Detect which cell encompasses the target text, then output its [X, Y] center coordinate. 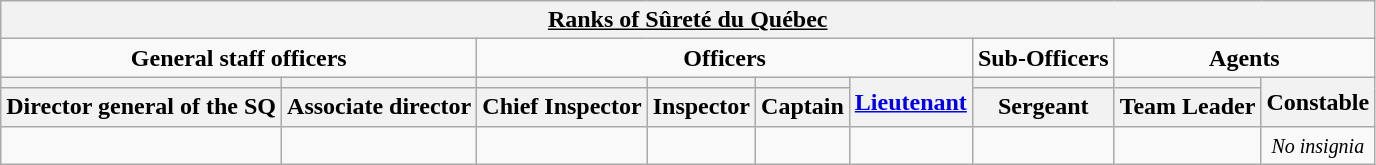
Director general of the SQ [142, 107]
Associate director [380, 107]
Agents [1244, 58]
General staff officers [239, 58]
Team Leader [1188, 107]
Sergeant [1043, 107]
Lieutenant [910, 102]
Sub-Officers [1043, 58]
Officers [725, 58]
Ranks of Sûreté du Québec [688, 20]
No insignia [1318, 145]
Captain [803, 107]
Constable [1318, 102]
Inspector [701, 107]
Chief Inspector [562, 107]
